From the cell containing the given text, extract its center point as (X, Y) coordinate. 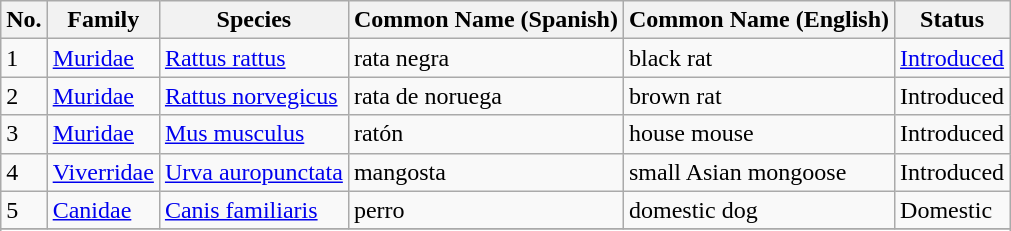
Viverridae (103, 172)
No. (24, 20)
rata negra (486, 58)
5 (24, 210)
Canidae (103, 210)
Mus musculus (254, 134)
1 (24, 58)
house mouse (758, 134)
Domestic (952, 210)
Common Name (Spanish) (486, 20)
domestic dog (758, 210)
4 (24, 172)
Rattus norvegicus (254, 96)
Canis familiaris (254, 210)
small Asian mongoose (758, 172)
ratón (486, 134)
brown rat (758, 96)
Urva auropunctata (254, 172)
Rattus rattus (254, 58)
Common Name (English) (758, 20)
rata de noruega (486, 96)
2 (24, 96)
Family (103, 20)
black rat (758, 58)
Status (952, 20)
Species (254, 20)
mangosta (486, 172)
perro (486, 210)
3 (24, 134)
